Return (X, Y) of the center of cell containing provided text 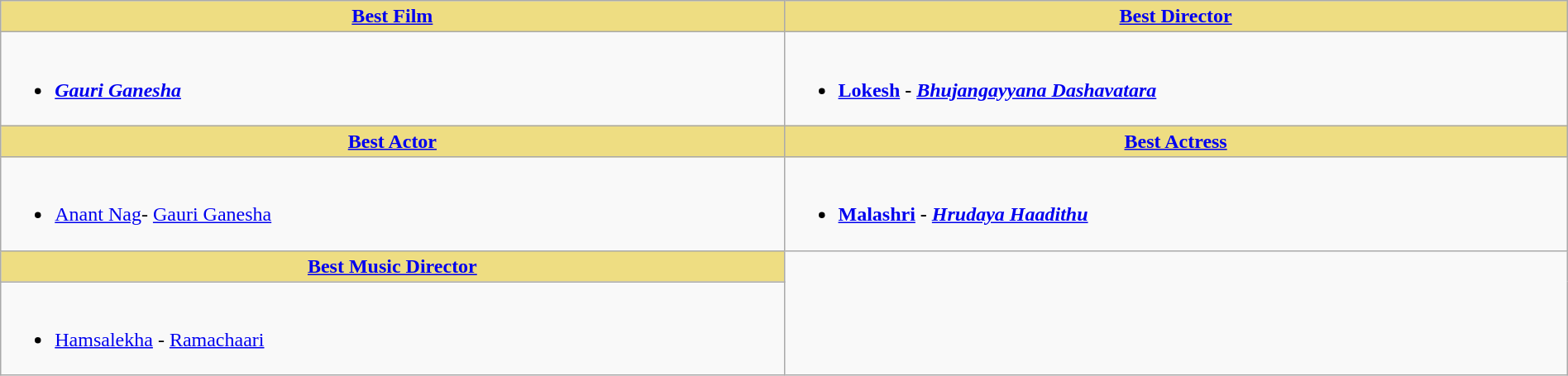
Best Film (392, 17)
Best Director (1176, 17)
Gauri Ganesha (392, 79)
Best Music Director (392, 266)
Lokesh - Bhujangayyana Dashavatara (1176, 79)
Malashri - Hrudaya Haadithu (1176, 203)
Best Actress (1176, 141)
Hamsalekha - Ramachaari (392, 329)
Anant Nag- Gauri Ganesha (392, 203)
Best Actor (392, 141)
